Provide the (X, Y) coordinate of the cell's center where the given text is located.  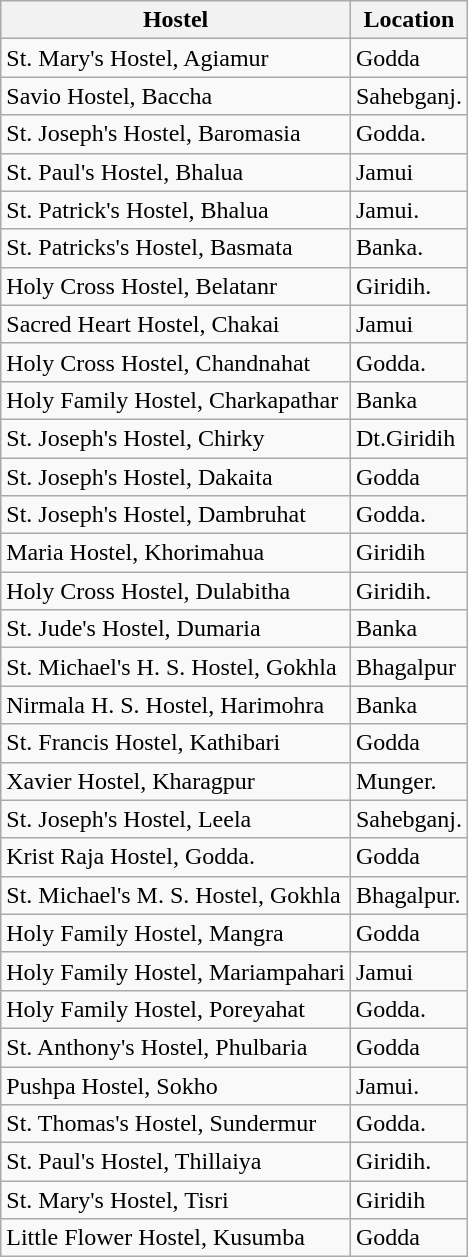
Dt.Giridih (408, 438)
St. Francis Hostel, Kathibari (176, 743)
Banka. (408, 248)
St. Paul's Hostel, Bhalua (176, 172)
Krist Raja Hostel, Godda. (176, 857)
Munger. (408, 781)
Holy Cross Hostel, Dulabitha (176, 591)
St. Joseph's Hostel, Chirky (176, 438)
Maria Hostel, Khorimahua (176, 553)
Holy Cross Hostel, Belatanr (176, 286)
St. Anthony's Hostel, Phulbaria (176, 1047)
St. Mary's Hostel, Agiamur (176, 58)
Nirmala H. S. Hostel, Harimohra (176, 705)
Sacred Heart Hostel, Chakai (176, 324)
St. Thomas's Hostel, Sundermur (176, 1124)
Holy Family Hostel, Mangra (176, 933)
Holy Family Hostel, Poreyahat (176, 1009)
Hostel (176, 20)
St. Mary's Hostel, Tisri (176, 1200)
St. Michael's H. S. Hostel, Gokhla (176, 667)
St. Jude's Hostel, Dumaria (176, 629)
Pushpa Hostel, Sokho (176, 1085)
St. Joseph's Hostel, Dakaita (176, 477)
Bhagalpur (408, 667)
St. Joseph's Hostel, Dambruhat (176, 515)
St. Joseph's Hostel, Baromasia (176, 134)
St. Michael's M. S. Hostel, Gokhla (176, 895)
St. Joseph's Hostel, Leela (176, 819)
Bhagalpur. (408, 895)
St. Patrick's Hostel, Bhalua (176, 210)
Holy Cross Hostel, Chandnahat (176, 362)
Holy Family Hostel, Mariampahari (176, 971)
Location (408, 20)
Holy Family Hostel, Charkapathar (176, 400)
St. Paul's Hostel, Thillaiya (176, 1162)
Savio Hostel, Baccha (176, 96)
Xavier Hostel, Kharagpur (176, 781)
St. Patricks's Hostel, Basmata (176, 248)
Little Flower Hostel, Kusumba (176, 1238)
